Pinpoint the cell where the given text exists, returning its (X, Y) midpoint coordinate. 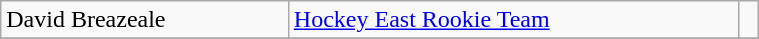
David Breazeale (145, 20)
Hockey East Rookie Team (514, 20)
